Return [X, Y] of the center of cell containing provided text 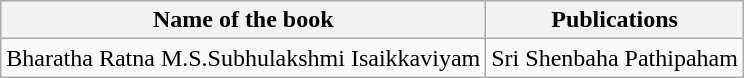
Publications [615, 20]
Name of the book [244, 20]
Bharatha Ratna M.S.Subhulakshmi Isaikkaviyam [244, 58]
Sri Shenbaha Pathipaham [615, 58]
